Determine the [x, y] coordinate at the center of the cell enclosing the given text.  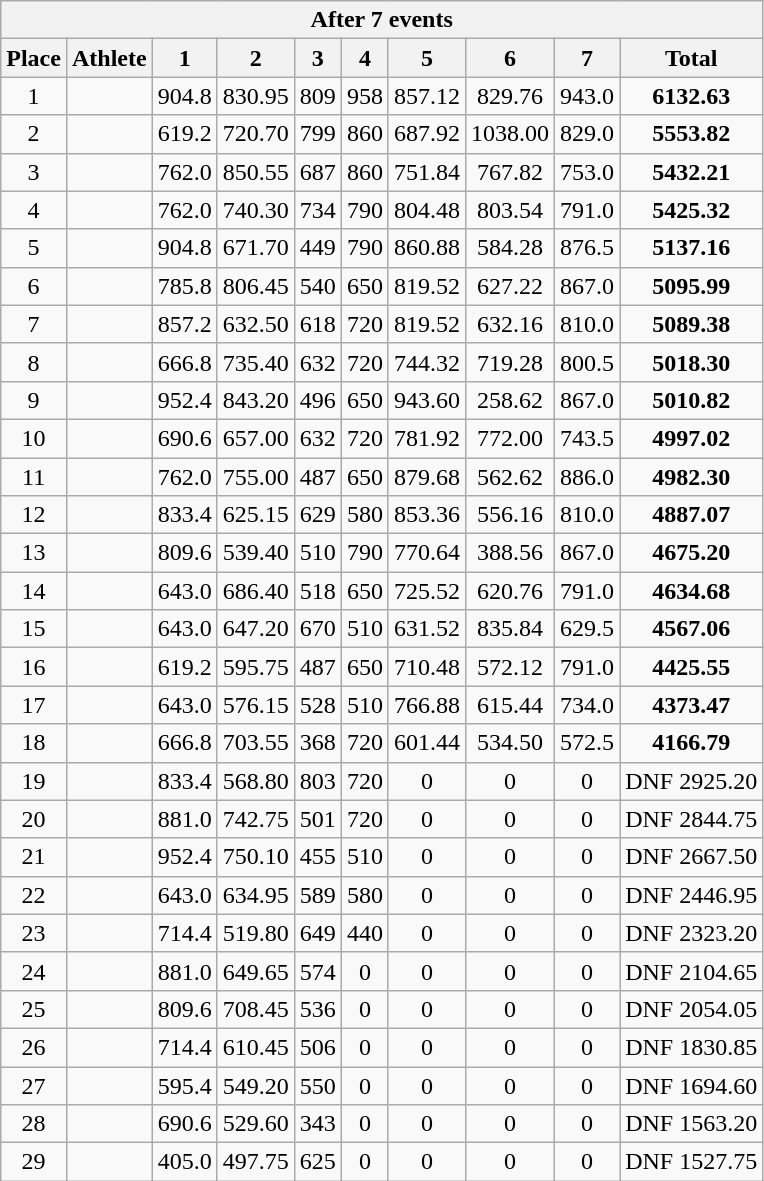
4675.20 [692, 553]
405.0 [184, 1162]
Athlete [109, 58]
803 [318, 781]
753.0 [588, 172]
829.0 [588, 134]
744.32 [426, 362]
540 [318, 286]
625 [318, 1162]
5137.16 [692, 248]
853.36 [426, 515]
618 [318, 324]
886.0 [588, 477]
770.64 [426, 553]
15 [34, 629]
17 [34, 705]
632.16 [510, 324]
529.60 [256, 1124]
496 [318, 400]
572.12 [510, 667]
5432.21 [692, 172]
857.12 [426, 96]
440 [364, 933]
743.5 [588, 438]
703.55 [256, 743]
DNF 1694.60 [692, 1085]
26 [34, 1047]
DNF 1563.20 [692, 1124]
5010.82 [692, 400]
368 [318, 743]
258.62 [510, 400]
657.00 [256, 438]
388.56 [510, 553]
4166.79 [692, 743]
734.0 [588, 705]
11 [34, 477]
576.15 [256, 705]
766.88 [426, 705]
4887.07 [692, 515]
710.48 [426, 667]
9 [34, 400]
518 [318, 591]
1038.00 [510, 134]
550 [318, 1085]
4425.55 [692, 667]
767.82 [510, 172]
601.44 [426, 743]
After 7 events [382, 20]
501 [318, 819]
589 [318, 895]
843.20 [256, 400]
DNF 2323.20 [692, 933]
562.62 [510, 477]
506 [318, 1047]
687.92 [426, 134]
649 [318, 933]
497.75 [256, 1162]
829.76 [510, 96]
800.5 [588, 362]
740.30 [256, 210]
799 [318, 134]
610.45 [256, 1047]
536 [318, 1009]
835.84 [510, 629]
632.50 [256, 324]
781.92 [426, 438]
879.68 [426, 477]
725.52 [426, 591]
625.15 [256, 515]
6132.63 [692, 96]
620.76 [510, 591]
595.75 [256, 667]
556.16 [510, 515]
804.48 [426, 210]
5089.38 [692, 324]
29 [34, 1162]
755.00 [256, 477]
4634.68 [692, 591]
4982.30 [692, 477]
DNF 2925.20 [692, 781]
647.20 [256, 629]
631.52 [426, 629]
686.40 [256, 591]
4373.47 [692, 705]
25 [34, 1009]
574 [318, 971]
809 [318, 96]
449 [318, 248]
8 [34, 362]
534.50 [510, 743]
5095.99 [692, 286]
629 [318, 515]
772.00 [510, 438]
742.75 [256, 819]
634.95 [256, 895]
958 [364, 96]
850.55 [256, 172]
830.95 [256, 96]
595.4 [184, 1085]
DNF 1830.85 [692, 1047]
785.8 [184, 286]
21 [34, 857]
734 [318, 210]
18 [34, 743]
10 [34, 438]
539.40 [256, 553]
12 [34, 515]
28 [34, 1124]
615.44 [510, 705]
455 [318, 857]
20 [34, 819]
24 [34, 971]
DNF 2054.05 [692, 1009]
16 [34, 667]
708.45 [256, 1009]
568.80 [256, 781]
14 [34, 591]
629.5 [588, 629]
13 [34, 553]
4567.06 [692, 629]
343 [318, 1124]
5018.30 [692, 362]
572.5 [588, 743]
519.80 [256, 933]
19 [34, 781]
5553.82 [692, 134]
671.70 [256, 248]
876.5 [588, 248]
23 [34, 933]
DNF 1527.75 [692, 1162]
735.40 [256, 362]
Place [34, 58]
DNF 2844.75 [692, 819]
719.28 [510, 362]
627.22 [510, 286]
549.20 [256, 1085]
649.65 [256, 971]
DNF 2104.65 [692, 971]
803.54 [510, 210]
750.10 [256, 857]
DNF 2446.95 [692, 895]
670 [318, 629]
806.45 [256, 286]
22 [34, 895]
943.60 [426, 400]
857.2 [184, 324]
27 [34, 1085]
Total [692, 58]
687 [318, 172]
860.88 [426, 248]
751.84 [426, 172]
943.0 [588, 96]
DNF 2667.50 [692, 857]
5425.32 [692, 210]
528 [318, 705]
584.28 [510, 248]
4997.02 [692, 438]
720.70 [256, 134]
